Pinpoint the cell where the given text exists, returning its [x, y] midpoint coordinate. 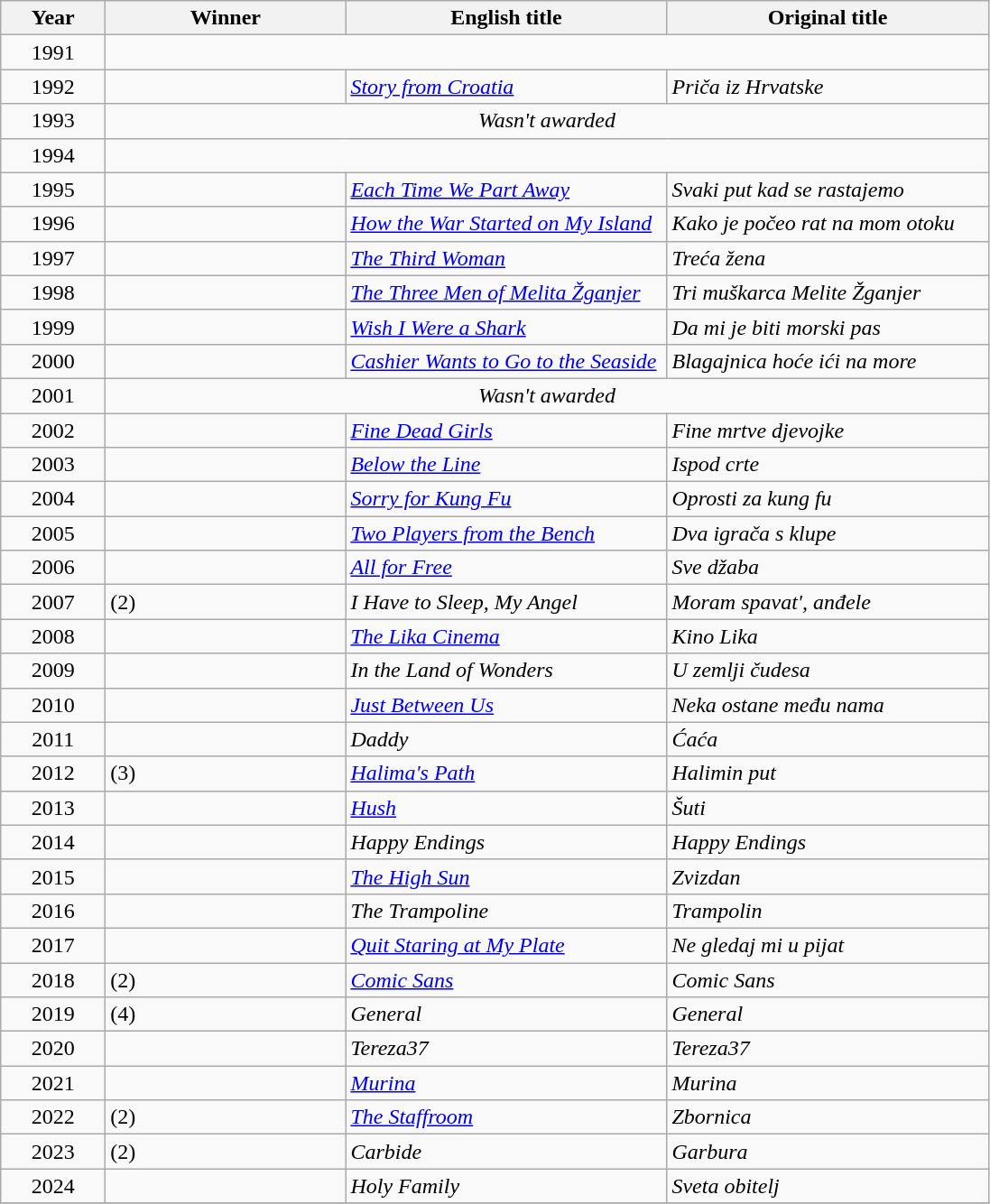
(3) [226, 773]
The Three Men of Melita Žganjer [506, 292]
2020 [53, 1049]
2021 [53, 1083]
2009 [53, 671]
Sorry for Kung Fu [506, 499]
2022 [53, 1117]
2001 [53, 395]
The High Sun [506, 876]
Oprosti za kung fu [828, 499]
2014 [53, 842]
Cashier Wants to Go to the Seaside [506, 361]
English title [506, 18]
Moram spavat', anđele [828, 602]
2008 [53, 636]
2003 [53, 465]
2015 [53, 876]
Carbide [506, 1152]
2000 [53, 361]
Ispod crte [828, 465]
How the War Started on My Island [506, 224]
Da mi je biti morski pas [828, 327]
In the Land of Wonders [506, 671]
1996 [53, 224]
Kako je počeo rat na mom otoku [828, 224]
1992 [53, 87]
Treća žena [828, 258]
2004 [53, 499]
Dva igrača s klupe [828, 533]
2011 [53, 739]
The Staffroom [506, 1117]
Tri muškarca Melite Žganjer [828, 292]
Ne gledaj mi u pijat [828, 945]
All for Free [506, 568]
Sve džaba [828, 568]
The Lika Cinema [506, 636]
U zemlji čudesa [828, 671]
2024 [53, 1186]
2018 [53, 979]
Year [53, 18]
1991 [53, 52]
2016 [53, 911]
2007 [53, 602]
The Third Woman [506, 258]
Wish I Were a Shark [506, 327]
Garbura [828, 1152]
Priča iz Hrvatske [828, 87]
(4) [226, 1014]
Zbornica [828, 1117]
Blagajnica hoće ići na more [828, 361]
Fine Dead Girls [506, 431]
Svaki put kad se rastajemo [828, 190]
The Trampoline [506, 911]
Fine mrtve djevojke [828, 431]
Sveta obitelj [828, 1186]
2023 [53, 1152]
Holy Family [506, 1186]
Story from Croatia [506, 87]
2019 [53, 1014]
Original title [828, 18]
2010 [53, 705]
Quit Staring at My Plate [506, 945]
Trampolin [828, 911]
Halima's Path [506, 773]
Hush [506, 808]
2017 [53, 945]
2005 [53, 533]
2002 [53, 431]
Just Between Us [506, 705]
1999 [53, 327]
Below the Line [506, 465]
I Have to Sleep, My Angel [506, 602]
1993 [53, 121]
2013 [53, 808]
2006 [53, 568]
Daddy [506, 739]
Two Players from the Bench [506, 533]
Zvizdan [828, 876]
2012 [53, 773]
Neka ostane među nama [828, 705]
Šuti [828, 808]
1995 [53, 190]
Halimin put [828, 773]
Kino Lika [828, 636]
Ćaća [828, 739]
1998 [53, 292]
Winner [226, 18]
1997 [53, 258]
1994 [53, 155]
Each Time We Part Away [506, 190]
